Detect which cell encompasses the target text, then output its (x, y) center coordinate. 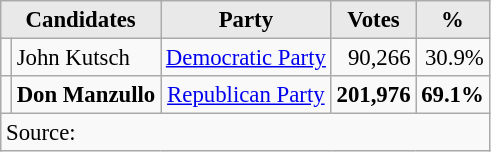
Democratic Party (246, 58)
Don Manzullo (86, 95)
201,976 (374, 95)
Candidates (81, 20)
69.1% (452, 95)
John Kutsch (86, 58)
30.9% (452, 58)
% (452, 20)
Party (246, 20)
Votes (374, 20)
Source: (245, 133)
90,266 (374, 58)
Republican Party (246, 95)
